Provide the (x, y) coordinate of the cell's center where the given text is located.  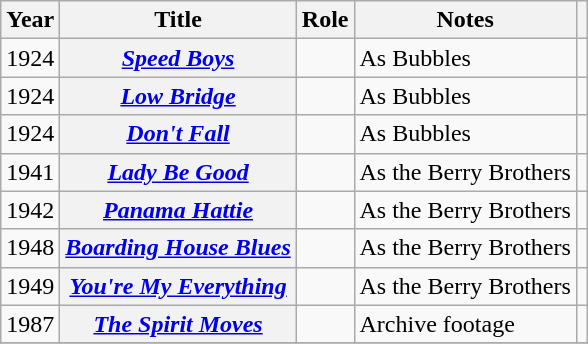
1948 (30, 248)
You're My Everything (178, 286)
Notes (465, 20)
Archive footage (465, 324)
Boarding House Blues (178, 248)
1941 (30, 172)
Panama Hattie (178, 210)
1942 (30, 210)
Low Bridge (178, 96)
Title (178, 20)
Lady Be Good (178, 172)
Speed Boys (178, 58)
1987 (30, 324)
Role (325, 20)
Don't Fall (178, 134)
The Spirit Moves (178, 324)
1949 (30, 286)
Year (30, 20)
